Detect which cell encompasses the target text, then output its [X, Y] center coordinate. 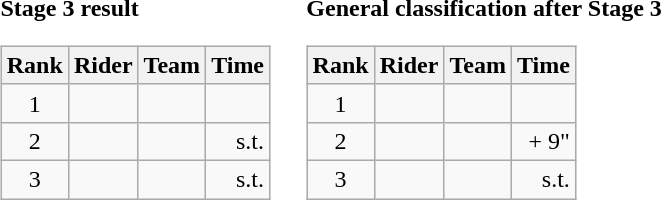
+ 9" [543, 141]
